For the text-containing cell, return its midpoint in [X, Y] coordinate format. 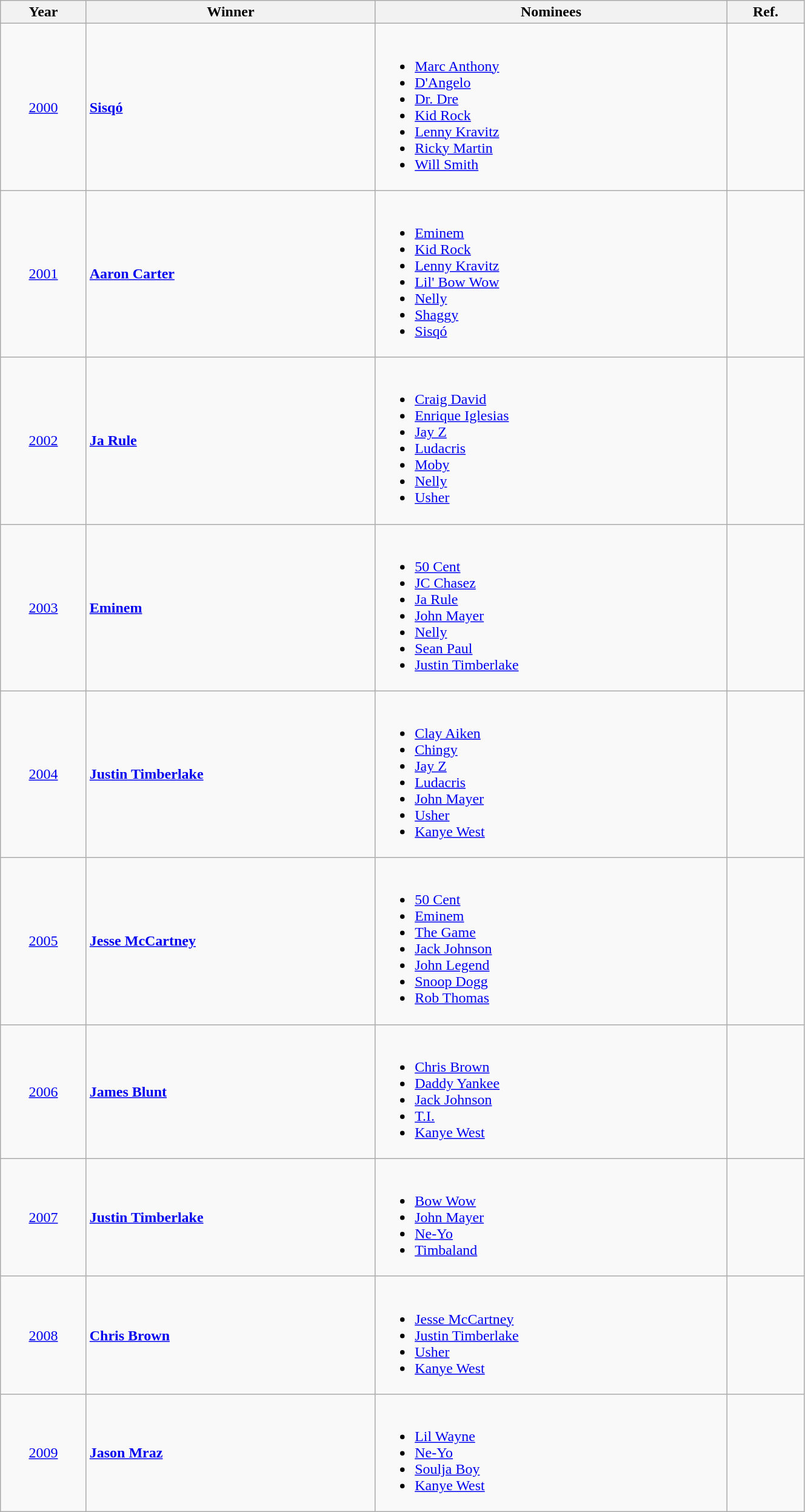
Winner [230, 12]
50 CentJC ChasezJa RuleJohn MayerNellySean PaulJustin Timberlake [552, 608]
Lil WayneNe-YoSoulja BoyKanye West [552, 1453]
Eminem [230, 608]
EminemKid RockLenny KravitzLil' Bow WowNellyShaggySisqó [552, 274]
Sisqó [230, 107]
2008 [44, 1335]
2002 [44, 440]
Ja Rule [230, 440]
Jason Mraz [230, 1453]
Marc AnthonyD'AngeloDr. DreKid RockLenny KravitzRicky MartinWill Smith [552, 107]
2006 [44, 1092]
50 CentEminemThe GameJack JohnsonJohn LegendSnoop DoggRob Thomas [552, 941]
2000 [44, 107]
Ref. [765, 12]
Aaron Carter [230, 274]
Jesse McCartney [230, 941]
Jesse McCartneyJustin TimberlakeUsherKanye West [552, 1335]
2007 [44, 1217]
Chris Brown [230, 1335]
Bow WowJohn MayerNe-YoTimbaland [552, 1217]
Nominees [552, 12]
Chris BrownDaddy YankeeJack JohnsonT.I.Kanye West [552, 1092]
2003 [44, 608]
Year [44, 12]
2004 [44, 774]
2009 [44, 1453]
Clay AikenChingyJay ZLudacrisJohn MayerUsherKanye West [552, 774]
2001 [44, 274]
James Blunt [230, 1092]
Craig DavidEnrique IglesiasJay ZLudacrisMobyNellyUsher [552, 440]
2005 [44, 941]
